Scan for the cell matching the given text and deliver its (X, Y) coordinate at center. 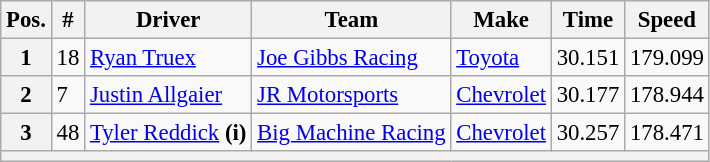
Time (588, 20)
Joe Gibbs Racing (352, 58)
1 (26, 58)
30.257 (588, 133)
48 (68, 133)
7 (68, 95)
Ryan Truex (168, 58)
Justin Allgaier (168, 95)
178.471 (668, 133)
30.177 (588, 95)
Toyota (501, 58)
Big Machine Racing (352, 133)
2 (26, 95)
178.944 (668, 95)
# (68, 20)
Pos. (26, 20)
18 (68, 58)
3 (26, 133)
JR Motorsports (352, 95)
Speed (668, 20)
30.151 (588, 58)
Team (352, 20)
Make (501, 20)
Driver (168, 20)
179.099 (668, 58)
Tyler Reddick (i) (168, 133)
